Return the (X, Y) coordinate for the center point of the cell that contains the specified text.  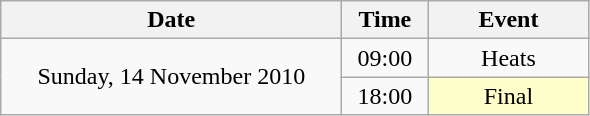
Final (508, 96)
Heats (508, 58)
Sunday, 14 November 2010 (172, 77)
Time (385, 20)
Event (508, 20)
18:00 (385, 96)
09:00 (385, 58)
Date (172, 20)
